For the text-containing cell, return its midpoint in (x, y) coordinate format. 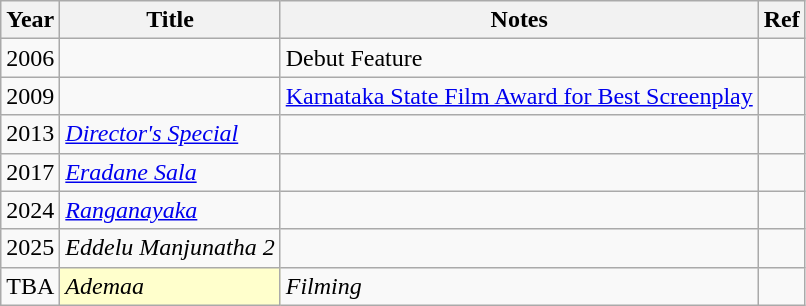
2025 (30, 248)
TBA (30, 286)
Karnataka State Film Award for Best Screenplay (519, 96)
Eradane Sala (170, 172)
Title (170, 20)
2017 (30, 172)
Eddelu Manjunatha 2 (170, 248)
Ref (782, 20)
2013 (30, 134)
2024 (30, 210)
Notes (519, 20)
Filming (519, 286)
Ademaa (170, 286)
2006 (30, 58)
Director's Special (170, 134)
Debut Feature (519, 58)
2009 (30, 96)
Year (30, 20)
Ranganayaka (170, 210)
